Scan for the cell matching the given text and deliver its [X, Y] coordinate at center. 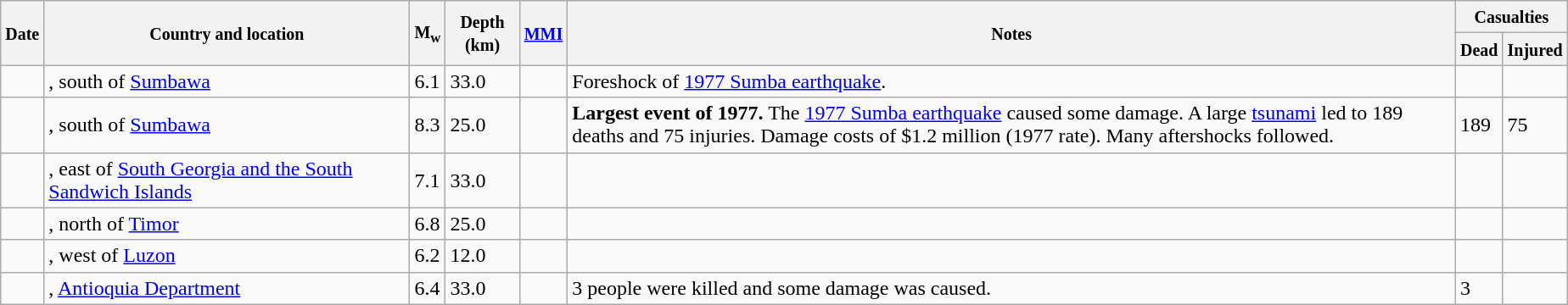
Foreshock of 1977 Sumba earthquake. [1011, 81]
75 [1535, 125]
189 [1479, 125]
Depth (km) [482, 33]
MMI [543, 33]
, east of South Georgia and the South Sandwich Islands [227, 180]
Mw [428, 33]
Date [22, 33]
, north of Timor [227, 224]
8.3 [428, 125]
Injured [1535, 49]
6.2 [428, 256]
Country and location [227, 33]
6.1 [428, 81]
Casualties [1511, 17]
, Antioquia Department [227, 288]
12.0 [482, 256]
7.1 [428, 180]
Dead [1479, 49]
Notes [1011, 33]
3 [1479, 288]
6.4 [428, 288]
, west of Luzon [227, 256]
3 people were killed and some damage was caused. [1011, 288]
6.8 [428, 224]
